Determine the (X, Y) coordinate at the center of the cell enclosing the given text.  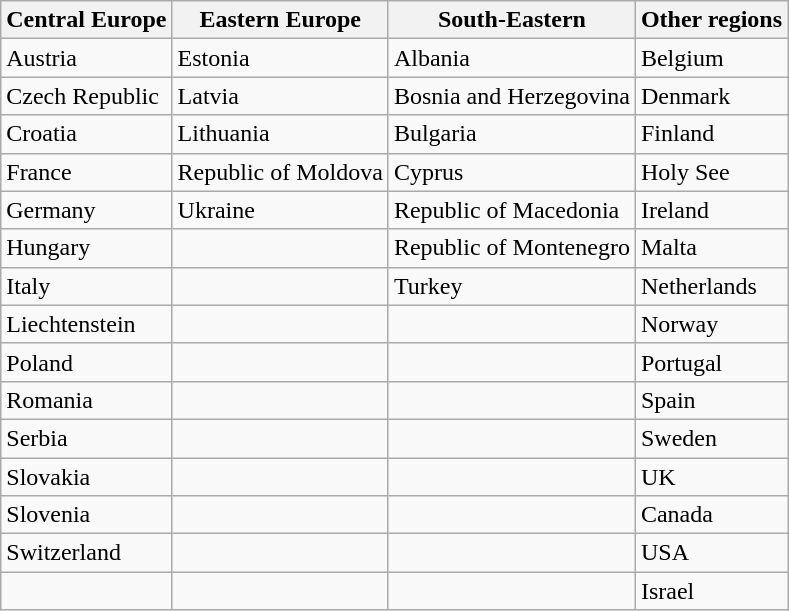
Ukraine (280, 210)
Croatia (86, 134)
Sweden (711, 438)
USA (711, 553)
Romania (86, 400)
Bosnia and Herzegovina (512, 96)
Cyprus (512, 172)
UK (711, 477)
Serbia (86, 438)
Republic of Macedonia (512, 210)
France (86, 172)
Bulgaria (512, 134)
Republic of Montenegro (512, 248)
Israel (711, 591)
Spain (711, 400)
Canada (711, 515)
Hungary (86, 248)
Portugal (711, 362)
Poland (86, 362)
Albania (512, 58)
Malta (711, 248)
Netherlands (711, 286)
Finland (711, 134)
Liechtenstein (86, 324)
Slovakia (86, 477)
Central Europe (86, 20)
South-Eastern (512, 20)
Germany (86, 210)
Eastern Europe (280, 20)
Republic of Moldova (280, 172)
Slovenia (86, 515)
Estonia (280, 58)
Norway (711, 324)
Turkey (512, 286)
Denmark (711, 96)
Latvia (280, 96)
Italy (86, 286)
Czech Republic (86, 96)
Belgium (711, 58)
Other regions (711, 20)
Austria (86, 58)
Holy See (711, 172)
Lithuania (280, 134)
Switzerland (86, 553)
Ireland (711, 210)
